Output the (x, y) coordinate of the center of the cell containing the given text.  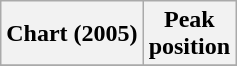
Chart (2005) (72, 34)
Peakposition (189, 34)
